Locate the cell with the specified text and output its [x, y] center coordinate. 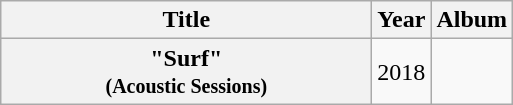
"Surf"(Acoustic Sessions) [186, 72]
Album [472, 20]
Year [402, 20]
2018 [402, 72]
Title [186, 20]
